Extract the [X, Y] coordinate from the center of the cell holding the provided text.  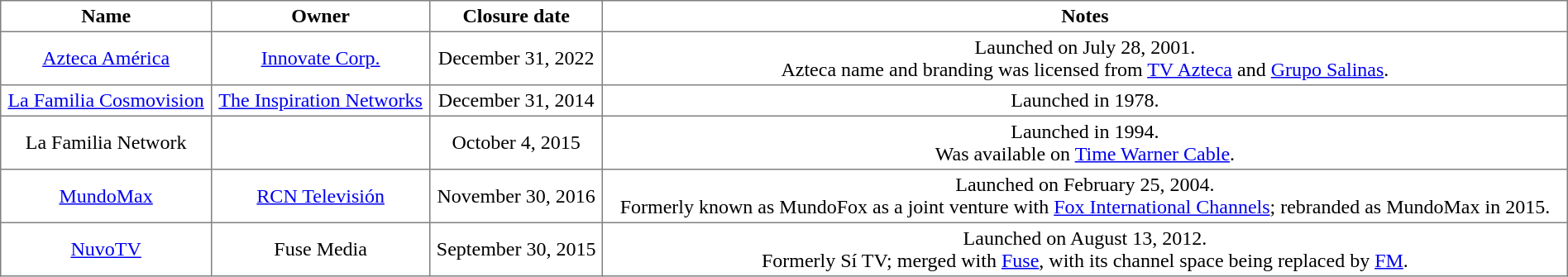
October 4, 2015 [516, 142]
Launched in 1978. [1085, 101]
December 31, 2022 [516, 58]
November 30, 2016 [516, 196]
Fuse Media [320, 249]
RCN Televisión [320, 196]
Launched in 1994.Was available on Time Warner Cable. [1085, 142]
The Inspiration Networks [320, 101]
La Familia Cosmovision [106, 101]
MundoMax [106, 196]
Launched on August 13, 2012.Formerly Sí TV; merged with Fuse, with its channel space being replaced by FM. [1085, 249]
Owner [320, 17]
Azteca América [106, 58]
Launched on February 25, 2004.Formerly known as MundoFox as a joint venture with Fox International Channels; rebranded as MundoMax in 2015. [1085, 196]
September 30, 2015 [516, 249]
Closure date [516, 17]
Innovate Corp. [320, 58]
La Familia Network [106, 142]
Notes [1085, 17]
Launched on July 28, 2001.Azteca name and branding was licensed from TV Azteca and Grupo Salinas. [1085, 58]
December 31, 2014 [516, 101]
NuvoTV [106, 249]
Name [106, 17]
